From the cell containing the given text, extract its center point as (x, y) coordinate. 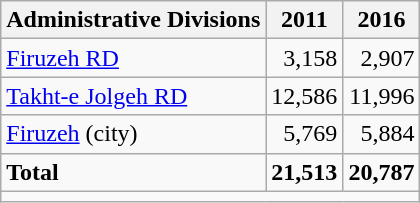
5,884 (382, 134)
12,586 (304, 96)
2,907 (382, 58)
2016 (382, 20)
3,158 (304, 58)
Administrative Divisions (134, 20)
20,787 (382, 172)
5,769 (304, 134)
Firuzeh (city) (134, 134)
11,996 (382, 96)
2011 (304, 20)
Takht-e Jolgeh RD (134, 96)
Total (134, 172)
21,513 (304, 172)
Firuzeh RD (134, 58)
